Extract the [X, Y] coordinate from the center of the cell holding the provided text.  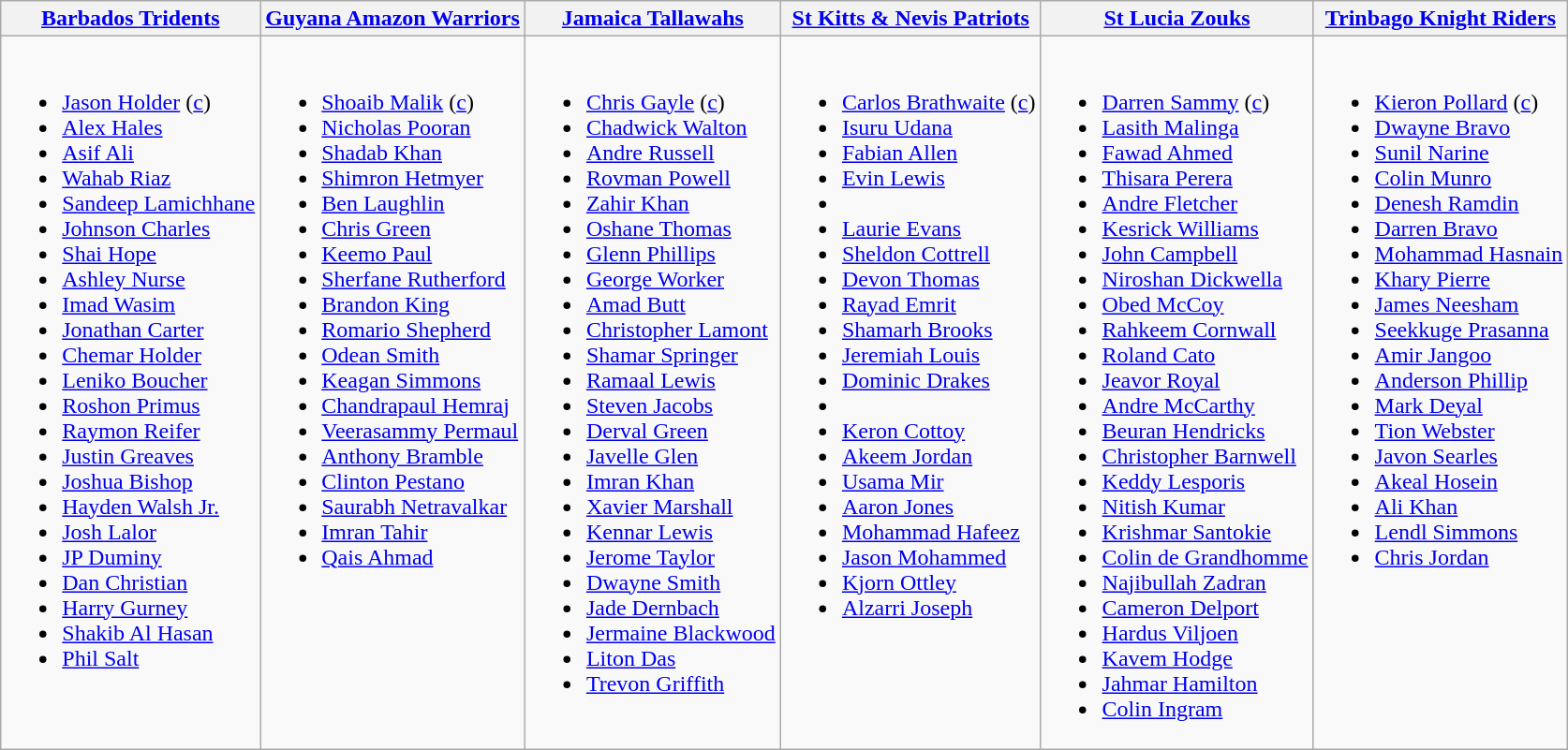
Trinbago Knight Riders [1441, 19]
St Lucia Zouks [1176, 19]
Guyana Amazon Warriors [393, 19]
Jamaica Tallawahs [652, 19]
St Kitts & Nevis Patriots [910, 19]
Barbados Tridents [131, 19]
